Extract the [X, Y] coordinate from the center of the cell holding the provided text.  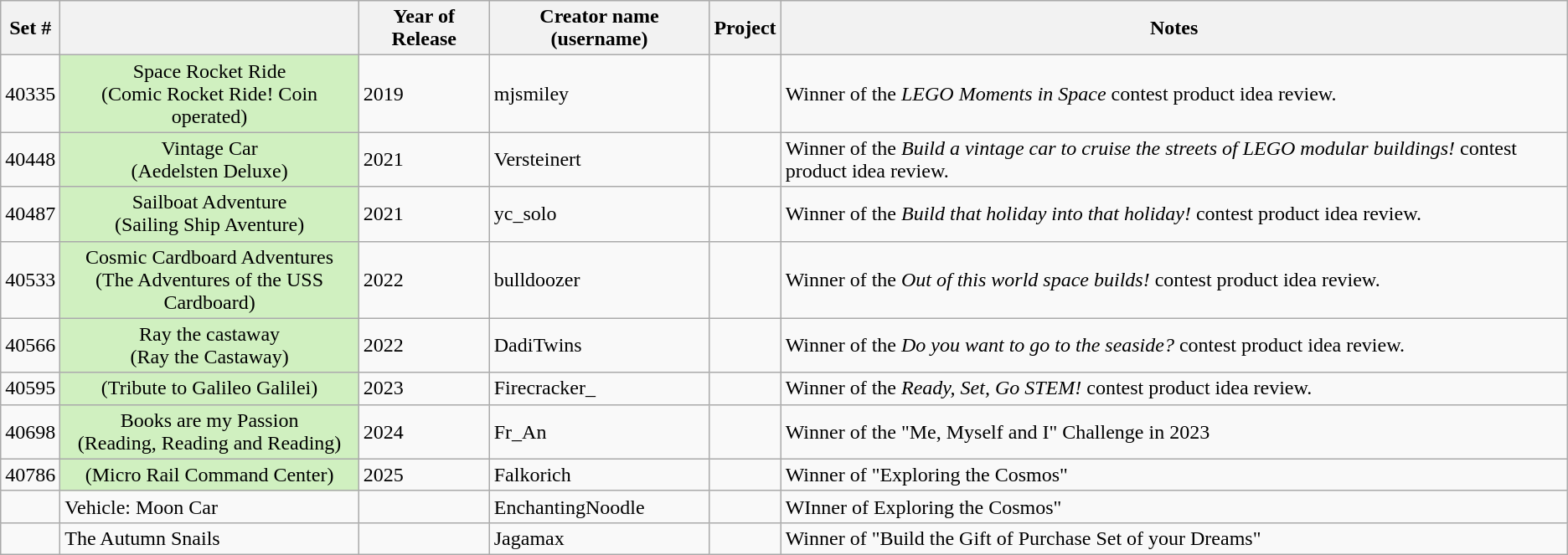
EnchantingNoodle [600, 506]
(Tribute to Galileo Galilei) [209, 388]
Winner of the Out of this world space builds! contest product idea review. [1174, 280]
Fr_An [600, 432]
Year of Release [424, 28]
DadiTwins [600, 345]
Project [745, 28]
40595 [30, 388]
2019 [424, 94]
Jagamax [600, 538]
Winner of "Build the Gift of Purchase Set of your Dreams" [1174, 538]
40448 [30, 159]
40566 [30, 345]
Versteinert [600, 159]
40487 [30, 214]
2023 [424, 388]
Winner of "Exploring the Cosmos" [1174, 475]
Cosmic Cardboard Adventures(The Adventures of the USS Cardboard) [209, 280]
yc_solo [600, 214]
Sailboat Adventure(Sailing Ship Aventure) [209, 214]
mjsmiley [600, 94]
Winner of the Do you want to go to the seaside? contest product idea review. [1174, 345]
Space Rocket Ride(Comic Rocket Ride! Coin operated) [209, 94]
Winner of the Build a vintage car to cruise the streets of LEGO modular buildings! contest product idea review. [1174, 159]
Falkorich [600, 475]
Ray the castaway(Ray the Castaway) [209, 345]
Firecracker_ [600, 388]
Winner of the "Me, Myself and I" Challenge in 2023 [1174, 432]
Winner of the LEGO Moments in Space contest product idea review. [1174, 94]
bulldoozer [600, 280]
Books are my Passion(Reading, Reading and Reading) [209, 432]
40786 [30, 475]
Notes [1174, 28]
Vehicle: Moon Car [209, 506]
Creator name (username) [600, 28]
The Autumn Snails [209, 538]
40335 [30, 94]
40533 [30, 280]
2025 [424, 475]
(Micro Rail Command Center) [209, 475]
Winner of the Build that holiday into that holiday! contest product idea review. [1174, 214]
Set # [30, 28]
Winner of the Ready, Set, Go STEM! contest product idea review. [1174, 388]
WInner of Exploring the Cosmos" [1174, 506]
40698 [30, 432]
2024 [424, 432]
Vintage Car(Aedelsten Deluxe) [209, 159]
